Identify which cell holds the provided text, then report its [X, Y] central coordinate. 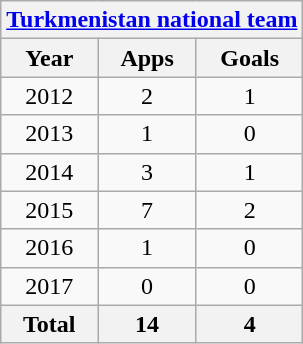
Turkmenistan national team [152, 20]
7 [147, 210]
Year [50, 58]
14 [147, 324]
Apps [147, 58]
2015 [50, 210]
Total [50, 324]
2016 [50, 248]
3 [147, 172]
2013 [50, 134]
2017 [50, 286]
2012 [50, 96]
2014 [50, 172]
Goals [250, 58]
4 [250, 324]
